Return the [x, y] coordinate for the center point of the cell that contains the specified text.  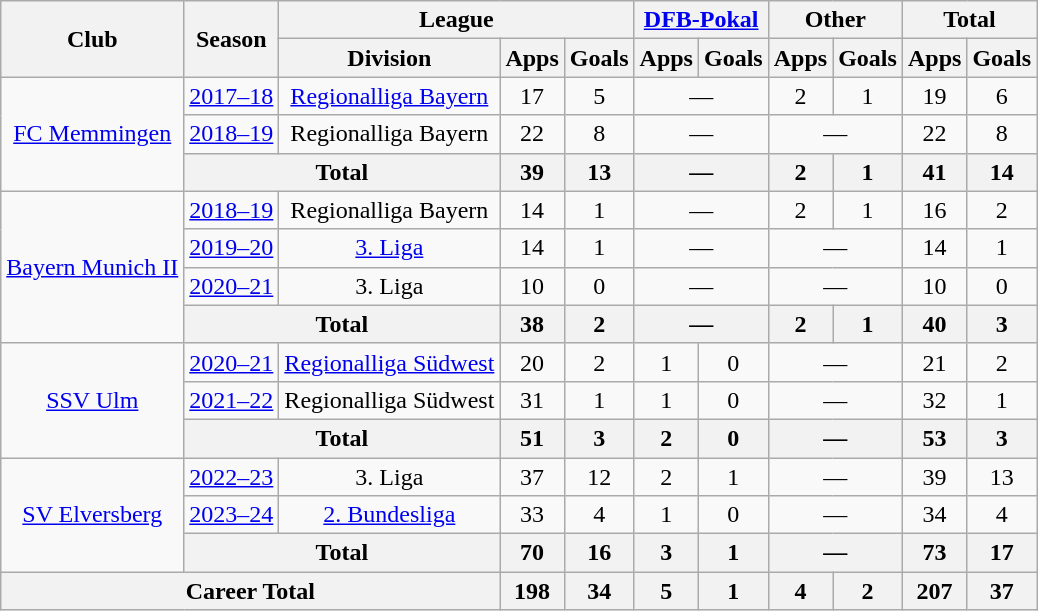
League [456, 20]
SSV Ulm [92, 400]
73 [934, 553]
2023–24 [232, 515]
2017–18 [232, 96]
Club [92, 39]
Season [232, 39]
51 [532, 438]
Division [390, 58]
21 [934, 362]
207 [934, 591]
6 [1002, 96]
19 [934, 96]
2019–20 [232, 248]
Other [835, 20]
DFB-Pokal [701, 20]
FC Memmingen [92, 134]
20 [532, 362]
2. Bundesliga [390, 515]
198 [532, 591]
12 [599, 477]
40 [934, 324]
2022–23 [232, 477]
31 [532, 400]
Bayern Munich II [92, 267]
38 [532, 324]
53 [934, 438]
SV Elversberg [92, 515]
70 [532, 553]
32 [934, 400]
41 [934, 172]
2021–22 [232, 400]
33 [532, 515]
Career Total [250, 591]
